Find where the given text appears and provide that cell's center as (X, Y) coordinate. 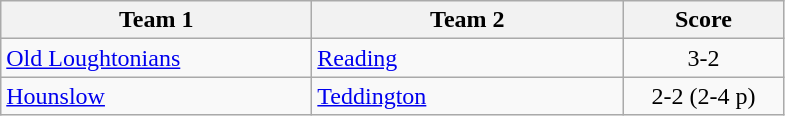
Teddington (468, 96)
Score (704, 20)
Team 1 (156, 20)
Old Loughtonians (156, 58)
2-2 (2-4 p) (704, 96)
Hounslow (156, 96)
Team 2 (468, 20)
Reading (468, 58)
3-2 (704, 58)
